Search for the cell housing the specified text and yield its (X, Y) center coordinate. 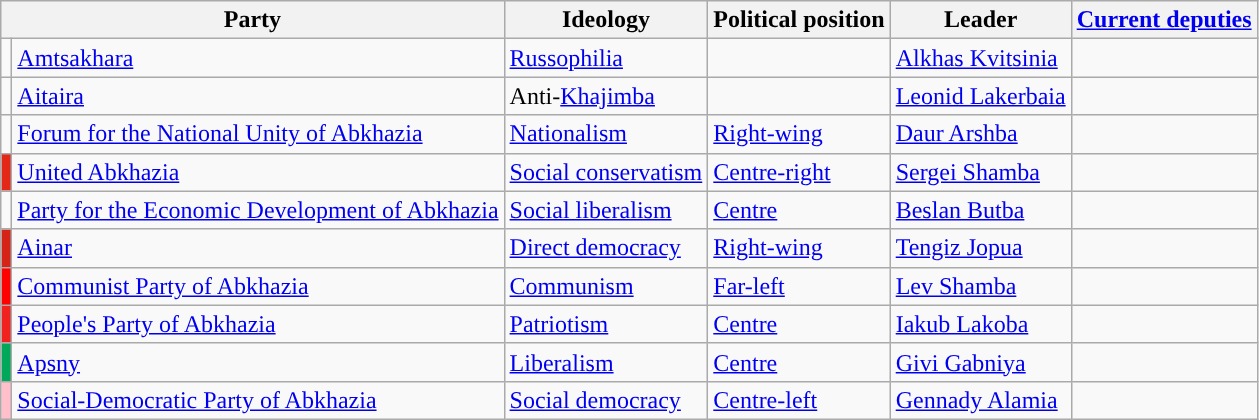
Ainar (258, 248)
Lev Shamba (980, 286)
Liberalism (606, 362)
Political position (799, 20)
Social conservatism (606, 172)
Leader (980, 20)
Gennady Alamia (980, 400)
Tengiz Jopua (980, 248)
Social-Democratic Party of Abkhazia (258, 400)
Russophilia (606, 58)
People's Party of Abkhazia (258, 324)
Sergei Shamba (980, 172)
Nationalism (606, 134)
Iakub Lakoba (980, 324)
Communism (606, 286)
Centre-right (799, 172)
Leonid Lakerbaia (980, 96)
Far-left (799, 286)
Communist Party of Abkhazia (258, 286)
Centre-left (799, 400)
Ideology (606, 20)
Patriotism (606, 324)
Forum for the National Unity of Abkhazia (258, 134)
Beslan Butba (980, 210)
Apsny (258, 362)
Daur Arshba (980, 134)
Social liberalism (606, 210)
Party for the Economic Development of Abkhazia (258, 210)
Aitaira (258, 96)
Alkhas Kvitsinia (980, 58)
Party (252, 20)
Amtsakhara (258, 58)
Current deputies (1164, 20)
Anti-Khajimba (606, 96)
Social democracy (606, 400)
Givi Gabniya (980, 362)
Direct democracy (606, 248)
United Abkhazia (258, 172)
